From the cell containing the given text, extract its center point as (x, y) coordinate. 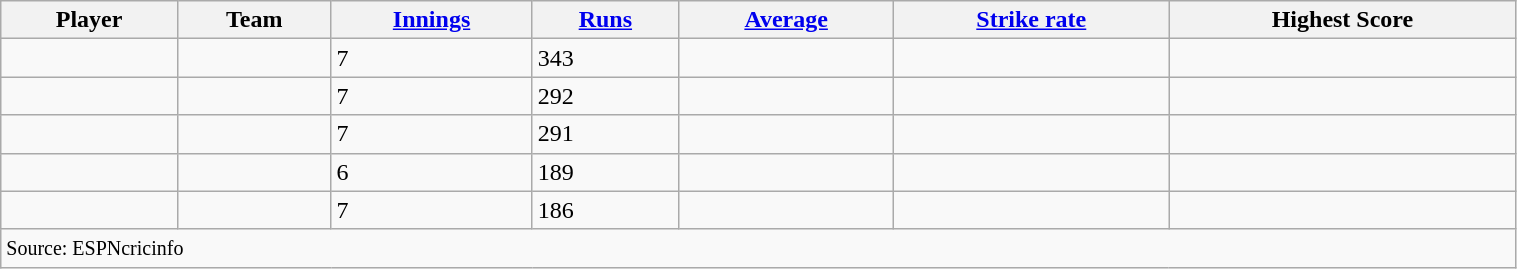
Highest Score (1342, 20)
291 (606, 134)
Player (90, 20)
6 (432, 172)
186 (606, 210)
Innings (432, 20)
Average (786, 20)
Source: ESPNcricinfo (758, 248)
292 (606, 96)
Runs (606, 20)
Team (254, 20)
189 (606, 172)
Strike rate (1032, 20)
343 (606, 58)
